Determine the [X, Y] coordinate at the center of the cell enclosing the given text.  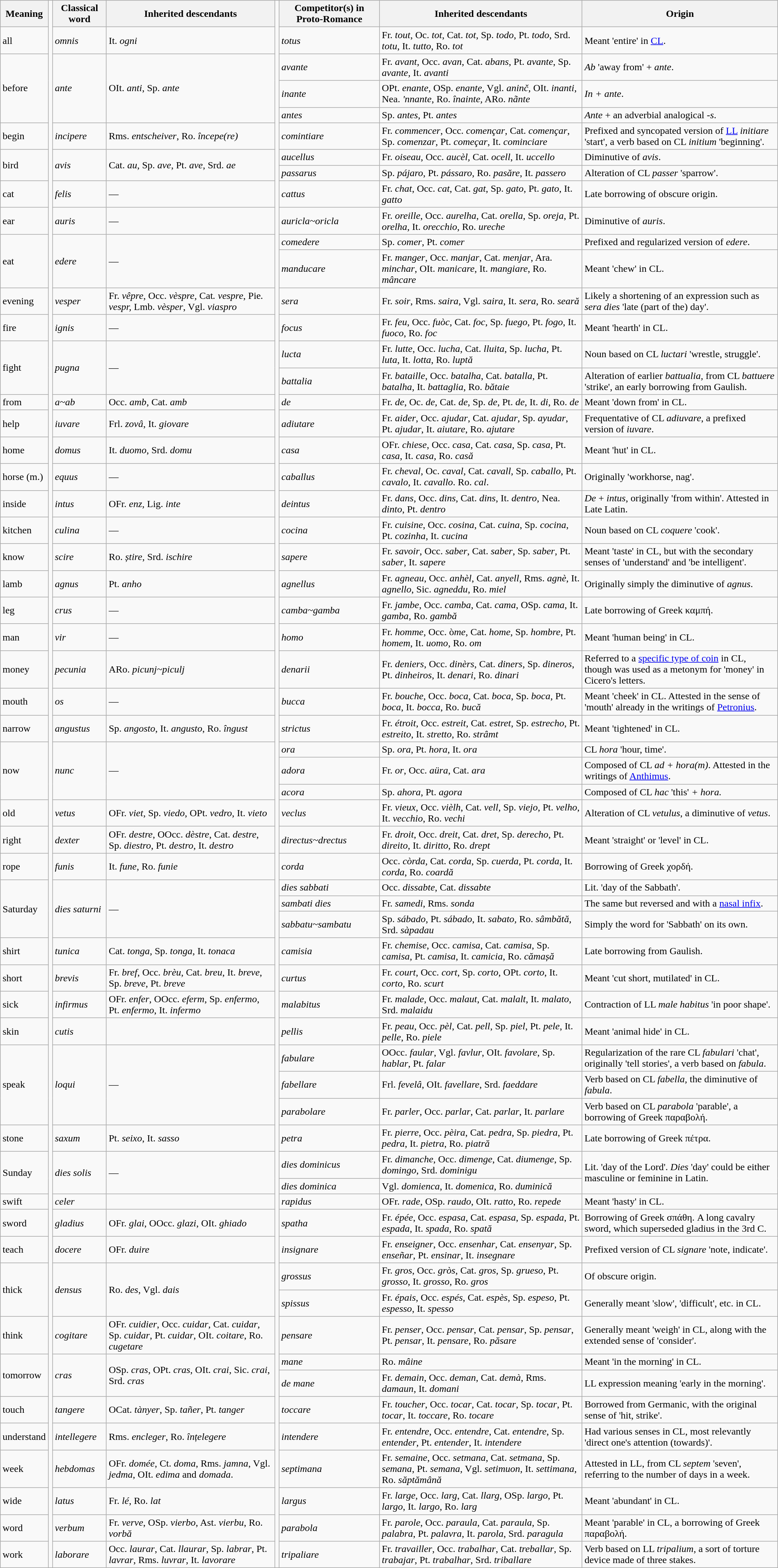
camba~gamba [329, 610]
Generally meant 'weigh' in CL, along with the extended sense of 'consider'. [680, 1335]
Fr. savoir, Occ. saber, Cat. saber, Sp. saber, Pt. saber, It. sapere [481, 557]
Occ. laurar, Cat. llaurar, Sp. labrar, Pt. lavrar, Rms. luvrar, It. lavorare [190, 1554]
dies solis [80, 1173]
Fr. avant, Occ. avan, Cat. abans, Pt. avante, Sp. avante, It. avanti [481, 67]
Fr. bataille, Occ. batalha, Cat. batalla, Pt. batalha, It. battaglia, Ro. bătaie [481, 381]
comintiare [329, 136]
Pt. anho [190, 584]
scire [80, 557]
pellis [329, 1031]
rope [24, 866]
Fr. de, Oc. de, Cat. de, Sp. de, Pt. de, It. di, Ro. de [481, 402]
deintus [329, 503]
short [24, 978]
Ante + an adverbial analogical -s. [680, 115]
The same but reversed and with a nasal infix. [680, 903]
a~ab [80, 402]
caballus [329, 477]
omnis [80, 40]
In + ante. [680, 94]
Borrowing of Greek χορδή. [680, 866]
sabbatu~sambatu [329, 925]
Meant 'hasty' in CL. [680, 1202]
Noun based on CL coquere 'cook'. [680, 530]
evening [24, 301]
cogitare [80, 1335]
intendere [329, 1436]
OPt. enante, OSp. enante, Vgl. aninč, OIt. inanti, Nea. 'nnante, Ro. înainte, ARo. nãnte [481, 94]
thick [24, 1290]
mane [329, 1362]
Prefixed and regularized version of edere. [680, 242]
adora [329, 771]
Fr. travailler, Occ. trabalhar, Cat. treballar, Sp. trabajar, Pt. trabalhar, Srd. triballare [481, 1554]
Fr. semaine, Occ. setmana, Cat. setmana, Sp. semana, Pt. semana, Vgl. setimuon, It. settimana, Ro. săptămână [481, 1469]
Sp. sábado, Pt. sábado, It. sabato, Ro. sâmbătă, Srd. sàpadau [481, 925]
Fr. oiseau, Occ. aucèl, Cat. ocell, It. uccello [481, 157]
Ro. des, Vgl. dais [190, 1290]
right [24, 840]
insignare [329, 1250]
work [24, 1554]
Composed of CL ad + hora(m). Attested in the writings of Anthimus. [680, 771]
manducare [329, 269]
felis [80, 194]
docere [80, 1250]
It. fune, Ro. funie [190, 866]
Meant 'hut' in CL. [680, 450]
Fr. peau, Occ. pèl, Cat. pell, Sp. piel, Pt. pele, It. pelle, Ro. piele [481, 1031]
dies dominicus [329, 1165]
adiutare [329, 424]
Meant 'chew' in CL. [680, 269]
ante [80, 88]
incipere [80, 136]
all [24, 40]
petra [329, 1138]
Fr. court, Occ. cort, Sp. corto, OPt. corto, It. corto, Ro. scurt [481, 978]
Sp. ahora, Pt. agora [481, 792]
Fr. verve, OSp. vierbo, Ast. vierbu, Ro. vorbă [190, 1527]
auris [80, 221]
narrow [24, 728]
Late borrowing of Greek πέτρα. [680, 1138]
directus~drectus [329, 840]
celer [80, 1202]
Sp. comer, Pt. comer [481, 242]
Fr. dans, Occ. dins, Cat. dins, It. dentro, Nea. dinto, Pt. dentro [481, 503]
eat [24, 261]
Fr. épée, Occ. espasa, Cat. espasa, Sp. espada, Pt. espada, It. spada, Ro. spată [481, 1223]
OSp. cras, OPt. cras, OIt. crai, Sic. crai, Srd. cras [190, 1375]
vir [80, 637]
Late borrowing from Gaulish. [680, 951]
kitchen [24, 530]
lamb [24, 584]
Lit. 'day of the Lord'. Dies 'day' could be either masculine or feminine in Latin. [680, 1173]
week [24, 1469]
mouth [24, 701]
OFr. viet, Sp. viedo, OPt. vedro, It. vieto [190, 813]
Meant 'in the morning' in CL. [680, 1362]
Of obscure origin. [680, 1276]
Fr. demain, Occ. deman, Cat. demà, Rms. damaun, It. domani [481, 1383]
tripaliare [329, 1554]
vetus [80, 813]
now [24, 771]
Ro. mâine [481, 1362]
Fr. enseigner, Occ. ensenhar, Cat. ensenyar, Sp. enseñar, Pt. ensinar, It. insegnare [481, 1250]
Fr. or, Occ. aüra, Cat. ara [481, 771]
Regularization of the rare CL fabulari 'chat', originally 'tell stories', a verb based on fabula. [680, 1058]
vesper [80, 301]
comedere [329, 242]
Meant 'human being' in CL. [680, 637]
fabulare [329, 1058]
Frl. fevelâ, OIt. favellare, Srd. faeddare [481, 1085]
Sp. ora, Pt. hora, It. ora [481, 750]
Sp. pájaro, Pt. pássaro, Ro. pasăre, It. passero [481, 173]
Meant 'abundant' in CL. [680, 1501]
think [24, 1335]
Meant 'animal hide' in CL. [680, 1031]
strictus [329, 728]
ARo. picunj~piculj [190, 669]
Fr. large, Occ. larg, Cat. llarg, OSp. largo, Pt. largo, It. largo, Ro. larg [481, 1501]
pensare [329, 1335]
money [24, 669]
LL expression meaning 'early in the morning'. [680, 1383]
sword [24, 1223]
Fr. manger, Occ. manjar, Cat. menjar, Ara. minchar, OIt. manicare, It. mangiare, Ro. mâncare [481, 269]
brevis [80, 978]
Meant 'tightened' in CL. [680, 728]
understand [24, 1436]
iuvare [80, 424]
Meant 'hearth' in CL. [680, 328]
angustus [80, 728]
stone [24, 1138]
Fr. dimanche, Occ. dimenge, Cat. diumenge, Sp. domingo, Srd. dominigu [481, 1165]
Fr. bouche, Occ. boca, Cat. boca, Sp. boca, Pt. boca, It. bocca, Ro. bucă [481, 701]
Fr. agneau, Occ. anhèl, Cat. anyell, Rms. agnè, It. agnello, Sic. agneddu, Ro. miel [481, 584]
Prefixed version of CL signare 'note, indicate'. [680, 1250]
Saturday [24, 909]
touch [24, 1410]
Alteration of CL passer 'sparrow'. [680, 173]
Borrowed from Germanic, with the original sense of 'hit, strike'. [680, 1410]
De + intus, originally 'from within'. Attested in Late Latin. [680, 503]
tunica [80, 951]
infirmus [80, 1004]
OOcc. faular, Vgl. favlur, OIt. favolare, Sp. hablar, Pt. falar [481, 1058]
Fr. entendre, Occ. entendre, Cat. entendre, Sp. entender, Pt. entender, It. intendere [481, 1436]
Occ. dissabte, Cat. dissabte [481, 888]
Cat. au, Sp. ave, Pt. ave, Srd. ae [190, 165]
Meant 'cheek' in CL. Attested in the sense of 'mouth' already in the writings of Petronius. [680, 701]
largus [329, 1501]
help [24, 424]
Fr. penser, Occ. pensar, Cat. pensar, Sp. pensar, Pt. pensar, It. pensare, Ro. păsare [481, 1335]
Fr. vêpre, Occ. vèspre, Cat. vespre, Pie. vespr, Lmb. vèsper, Vgl. viaspro [190, 301]
Borrowing of Greek σπάθη. A long cavalry sword, which superseded gladius in the 3rd C. [680, 1223]
Meant 'parable' in CL, a borrowing of Greek παραβολή. [680, 1527]
skin [24, 1031]
cocina [329, 530]
Fr. lé, Ro. lat [190, 1501]
man [24, 637]
Diminutive of avis. [680, 157]
Noun based on CL luctari 'wrestle, struggle'. [680, 355]
swift [24, 1202]
old [24, 813]
Referred to a specific type of coin in CL, though was used as a metonym for 'money' in Cicero's letters. [680, 669]
nunc [80, 771]
passarus [329, 173]
antes [329, 115]
densus [80, 1290]
focus [329, 328]
domus [80, 450]
fight [24, 368]
spatha [329, 1223]
Sp. angosto, It. angusto, Ro. îngust [190, 728]
de [329, 402]
tomorrow [24, 1375]
Fr. gros, Occ. gròs, Cat. gros, Sp. grueso, Pt. grosso, It. grosso, Ro. gros [481, 1276]
inside [24, 503]
OCat. tànyer, Sp. tañer, Pt. tanger [190, 1410]
intellegere [80, 1436]
ora [329, 750]
homo [329, 637]
Rms. encleger, Ro. înțelegere [190, 1436]
cat [24, 194]
Meant 'cut short, mutilated' in CL. [680, 978]
Diminutive of auris. [680, 221]
OFr. domée, Ct. doma, Rms. jamna, Vgl. jedma, OIt. edima and domada. [190, 1469]
acora [329, 792]
Fr. soir, Rms. saira, Vgl. saira, It. sera, Ro. seară [481, 301]
fire [24, 328]
OFr. enfer, OOcc. eferm, Sp. enfermo, Pt. enfermo, It. infermo [190, 1004]
malabitus [329, 1004]
grossus [329, 1276]
Competitor(s) in Proto-Romance [329, 14]
Simply the word for 'Sabbath' on its own. [680, 925]
word [24, 1527]
Classical word [80, 14]
culina [80, 530]
pugna [80, 368]
teach [24, 1250]
Fr. étroit, Occ. estreit, Cat. estret, Sp. estrecho, Pt. estreito, It. stretto, Ro. strâmt [481, 728]
de mane [329, 1383]
Alteration of CL vetulus, a diminutive of vetus. [680, 813]
hebdomas [80, 1469]
Contraction of LL male habitus 'in poor shape'. [680, 1004]
Rms. entscheiver, Ro. începe(re) [190, 136]
septimana [329, 1469]
gladius [80, 1223]
ear [24, 221]
OFr. rade, OSp. raudo, OIt. ratto, Ro. repede [481, 1202]
cattus [329, 194]
Fr. tout, Oc. tot, Cat. tot, Sp. todo, Pt. todo, Srd. totu, It. tutto, Ro. tot [481, 40]
Cat. tonga, Sp. tonga, It. tonaca [190, 951]
OFr. enz, Lig. inte [190, 503]
Vgl. domienca, It. domenica, Ro. duminică [481, 1186]
dexter [80, 840]
Likely a shortening of an expression such as sera dies 'late (part of the) day'. [680, 301]
Fr. épais, Occ. espés, Cat. espès, Sp. espeso, Pt. espesso, It. spesso [481, 1303]
Fr. chemise, Occ. camisa, Cat. camisa, Sp. camisa, Pt. camisa, It. camicia, Ro. cămașă [481, 951]
Frl. zovâ, It. giovare [190, 424]
Meaning [24, 14]
It. duomo, Srd. domu [190, 450]
OFr. chiese, Occ. casa, Cat. casa, Sp. casa, Pt. casa, It. casa, Ro. casă [481, 450]
dies sabbati [329, 888]
Fr. cuisine, Occ. cosina, Cat. cuina, Sp. cocina, Pt. cozinha, It. cucina [481, 530]
horse (m.) [24, 477]
Had various senses in CL, most relevantly 'direct one's attention (towards)'. [680, 1436]
home [24, 450]
parabola [329, 1527]
Fr. chat, Occ. cat, Cat. gat, Sp. gato, Pt. gato, It. gatto [481, 194]
Fr. deniers, Occ. dinèrs, Cat. diners, Sp. dineros, Pt. dinheiros, It. denari, Ro. dinari [481, 669]
Fr. droit, Occ. dreit, Cat. dret, Sp. derecho, Pt. direito, It. diritto, Ro. drept [481, 840]
sapere [329, 557]
veclus [329, 813]
Sunday [24, 1173]
laborare [80, 1554]
Fr. samedi, Rms. sonda [481, 903]
avis [80, 165]
Fr. lutte, Occ. lucha, Cat. lluita, Sp. lucha, Pt. luta, It. lotta, Ro. luptă [481, 355]
It. ogni [190, 40]
auricla~oricla [329, 221]
Origin [680, 14]
Fr. toucher, Occ. tocar, Cat. tocar, Sp. tocar, Pt. tocar, It. toccare, Ro. tocare [481, 1410]
Pt. seixo, It. sasso [190, 1138]
bird [24, 165]
Fr. malade, Occ. malaut, Cat. malalt, It. malato, Srd. malaidu [481, 1004]
Verb based on CL parabola 'parable', a borrowing of Greek παραβολή. [680, 1111]
latus [80, 1501]
edere [80, 261]
curtus [329, 978]
Occ. còrda, Cat. corda, Sp. cuerda, Pt. corda, It. corda, Ro. coardă [481, 866]
Composed of CL hac 'this' + hora. [680, 792]
toccare [329, 1410]
from [24, 402]
inante [329, 94]
rapidus [329, 1202]
Originally 'workhorse, nag'. [680, 477]
verbum [80, 1527]
tangere [80, 1410]
bucca [329, 701]
CL hora 'hour, time'. [680, 750]
Fr. jambe, Occ. camba, Cat. cama, OSp. cama, It. gamba, Ro. gambă [481, 610]
Fr. homme, Occ. òme, Cat. home, Sp. hombre, Pt. homem, It. uomo, Ro. om [481, 637]
os [80, 701]
Verb based on LL tripalium, a sort of torture device made of three stakes. [680, 1554]
equus [80, 477]
Originally simply the diminutive of agnus. [680, 584]
sambati dies [329, 903]
OFr. glai, OOcc. glazi, OIt. ghiado [190, 1223]
saxum [80, 1138]
Meant 'taste' in CL, but with the secondary senses of 'understand' and 'be intelligent'. [680, 557]
know [24, 557]
Fr. commencer, Occ. començar, Cat. començar, Sp. comenzar, Pt. começar, It. cominciare [481, 136]
Sp. antes, Pt. antes [481, 115]
Fr. bref, Occ. brèu, Cat. breu, It. breve, Sp. breve, Pt. breve [190, 978]
pecunia [80, 669]
loqui [80, 1085]
camisia [329, 951]
crus [80, 610]
Fr. vieux, Occ. vièlh, Cat. vell, Sp. viejo, Pt. velho, It. vecchio, Ro. vechi [481, 813]
casa [329, 450]
Fr. aider, Occ. ajudar, Cat. ajudar, Sp. ayudar, Pt. ajudar, It. aiutare, Ro. ajutare [481, 424]
Generally meant 'slow', 'difficult', etc. in CL. [680, 1303]
corda [329, 866]
intus [80, 503]
Fr. oreille, Occ. aurelha, Cat. orella, Sp. oreja, Pt. orelha, It. orecchio, Ro. ureche [481, 221]
OFr. duire [190, 1250]
OFr. cuidier, Occ. cuidar, Cat. cuidar, Sp. cuidar, Pt. cuidar, OIt. coitare, Ro. cugetare [190, 1335]
cras [80, 1375]
totus [329, 40]
dies dominica [329, 1186]
Meant 'straight' or 'level' in CL. [680, 840]
Attested in LL, from CL septem 'seven', referring to the number of days in a week. [680, 1469]
Fr. parole, Occ. paraula, Cat. paraula, Sp. palabra, Pt. palavra, It. parola, Srd. paragula [481, 1527]
Fr. parler, Occ. parlar, Cat. parlar, It. parlare [481, 1111]
speak [24, 1085]
denarii [329, 669]
Ro. știre, Srd. ischire [190, 557]
parabolare [329, 1111]
Fr. feu, Occ. fuòc, Cat. foc, Sp. fuego, Pt. fogo, It. fuoco, Ro. foc [481, 328]
before [24, 88]
Fr. pierre, Occ. pèira, Cat. pedra, Sp. piedra, Pt. pedra, It. pietra, Ro. piatră [481, 1138]
battalia [329, 381]
sera [329, 301]
agnellus [329, 584]
wide [24, 1501]
OFr. destre, OOcc. dèstre, Cat. destre, Sp. diestro, Pt. destro, It. destro [190, 840]
begin [24, 136]
lucta [329, 355]
sick [24, 1004]
aucellus [329, 157]
Fr. cheval, Oc. caval, Cat. cavall, Sp. caballo, Pt. cavalo, It. cavallo. Ro. cal. [481, 477]
Verb based on CL fabella, the diminutive of fabula. [680, 1085]
cutis [80, 1031]
Alteration of earlier battualia, from CL battuere 'strike', an early borrowing from Gaulish. [680, 381]
Occ. amb, Cat. amb [190, 402]
Lit. 'day of the Sabbath'. [680, 888]
spissus [329, 1303]
Meant 'down from' in CL. [680, 402]
Late borrowing of Greek καμπή. [680, 610]
OIt. anti, Sp. ante [190, 88]
funis [80, 866]
leg [24, 610]
dies saturni [80, 909]
fabellare [329, 1085]
shirt [24, 951]
Ab 'away from' + ante. [680, 67]
Prefixed and syncopated version of LL initiare 'start', a verb based on CL initium 'beginning'. [680, 136]
Late borrowing of obscure origin. [680, 194]
Meant 'entire' in CL. [680, 40]
agnus [80, 584]
Frequentative of CL adiuvare, a prefixed version of iuvare. [680, 424]
avante [329, 67]
ignis [80, 328]
